Identify which cell holds the provided text, then report its [X, Y] central coordinate. 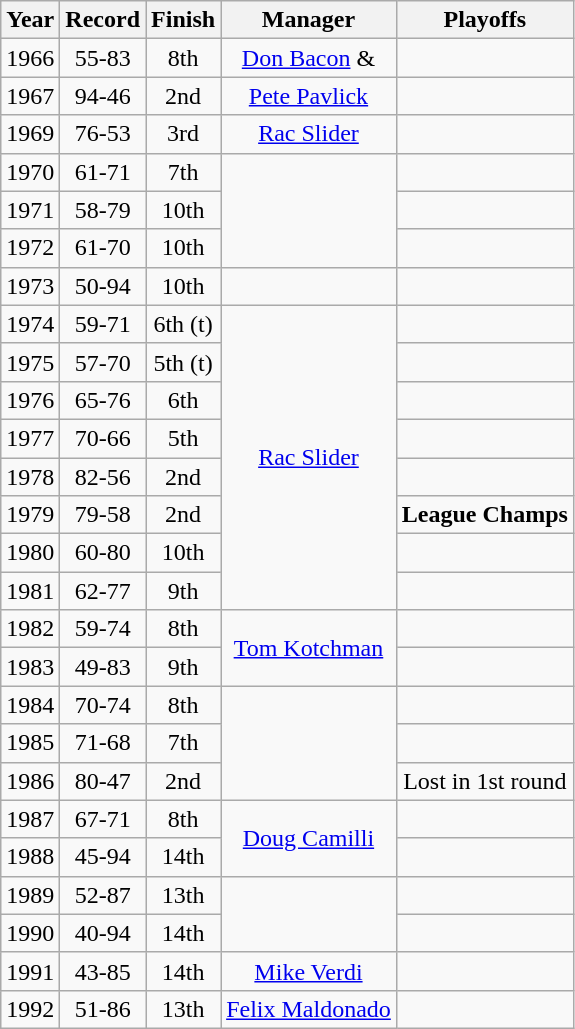
61-70 [103, 248]
59-71 [103, 324]
Lost in 1st round [484, 781]
49-83 [103, 667]
60-80 [103, 553]
43-85 [103, 971]
Felix Maldonado [309, 1009]
1975 [30, 362]
62-77 [103, 591]
79-58 [103, 515]
Finish [184, 20]
1967 [30, 96]
52-87 [103, 895]
1979 [30, 515]
1966 [30, 58]
1977 [30, 438]
Playoffs [484, 20]
League Champs [484, 515]
Year [30, 20]
Doug Camilli [309, 838]
1985 [30, 743]
6th [184, 400]
1969 [30, 134]
94-46 [103, 96]
1988 [30, 857]
1986 [30, 781]
70-66 [103, 438]
67-71 [103, 819]
1974 [30, 324]
61-71 [103, 172]
1991 [30, 971]
51-86 [103, 1009]
1987 [30, 819]
Don Bacon & [309, 58]
1992 [30, 1009]
Manager [309, 20]
Record [103, 20]
1980 [30, 553]
1976 [30, 400]
1973 [30, 286]
3rd [184, 134]
70-74 [103, 705]
71-68 [103, 743]
82-56 [103, 477]
1981 [30, 591]
1984 [30, 705]
1978 [30, 477]
Mike Verdi [309, 971]
40-94 [103, 933]
58-79 [103, 210]
1990 [30, 933]
80-47 [103, 781]
Pete Pavlick [309, 96]
5th [184, 438]
65-76 [103, 400]
76-53 [103, 134]
55-83 [103, 58]
1970 [30, 172]
59-74 [103, 629]
1972 [30, 248]
57-70 [103, 362]
1983 [30, 667]
50-94 [103, 286]
5th (t) [184, 362]
1982 [30, 629]
6th (t) [184, 324]
45-94 [103, 857]
1971 [30, 210]
Tom Kotchman [309, 648]
1989 [30, 895]
